Identify which cell holds the provided text, then report its [X, Y] central coordinate. 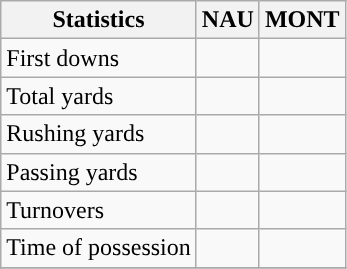
Time of possession [99, 248]
Rushing yards [99, 134]
First downs [99, 58]
Total yards [99, 96]
MONT [302, 20]
Turnovers [99, 210]
Passing yards [99, 172]
NAU [228, 20]
Statistics [99, 20]
